Extract the (x, y) coordinate from the center of the cell holding the provided text.  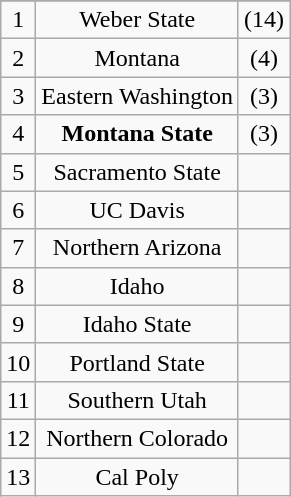
Weber State (138, 20)
UC Davis (138, 210)
1 (18, 20)
11 (18, 400)
Idaho State (138, 324)
8 (18, 286)
Montana (138, 58)
9 (18, 324)
7 (18, 248)
3 (18, 96)
13 (18, 477)
Eastern Washington (138, 96)
Montana State (138, 134)
(4) (264, 58)
Northern Colorado (138, 438)
2 (18, 58)
Cal Poly (138, 477)
Sacramento State (138, 172)
10 (18, 362)
Portland State (138, 362)
12 (18, 438)
Idaho (138, 286)
5 (18, 172)
Southern Utah (138, 400)
(14) (264, 20)
Northern Arizona (138, 248)
6 (18, 210)
4 (18, 134)
